Capture the cell that displays the provided text and extract its [x, y] central coordinate. 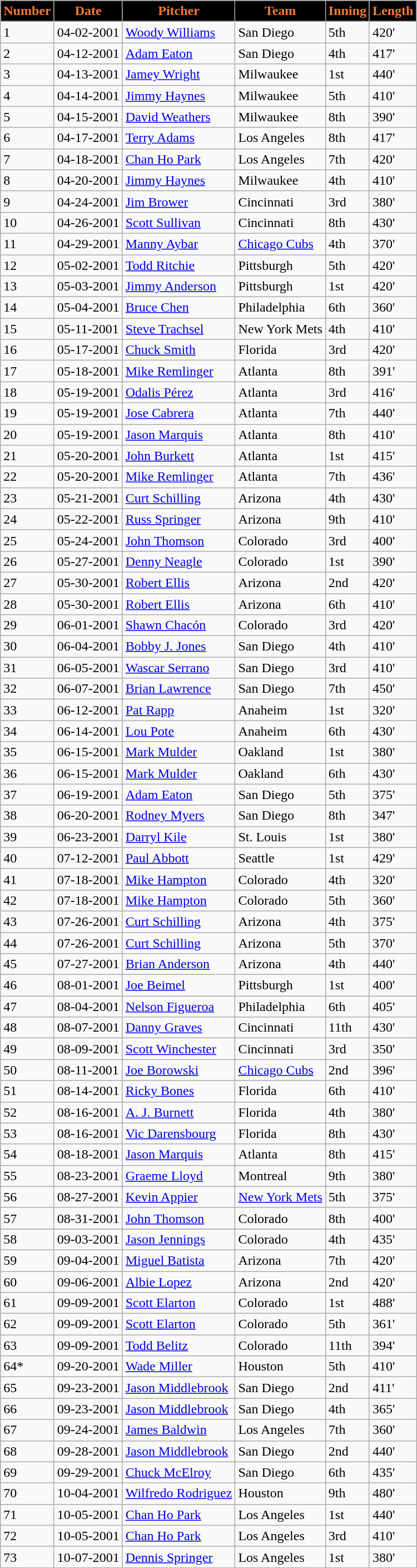
450' [393, 689]
59 [27, 1260]
38 [27, 816]
06-05-2001 [88, 668]
347' [393, 816]
68 [27, 1451]
Russ Springer [179, 519]
71 [27, 1515]
05-03-2001 [88, 287]
70 [27, 1493]
05-27-2001 [88, 561]
A. J. Burnett [179, 1112]
20 [27, 435]
08-11-2001 [88, 1070]
21 [27, 456]
04-02-2001 [88, 32]
04-26-2001 [88, 223]
36 [27, 773]
Jamey Wright [179, 75]
07-12-2001 [88, 858]
2 [27, 53]
429' [393, 858]
60 [27, 1281]
Vic Darensbourg [179, 1133]
44 [27, 943]
09-20-2001 [88, 1367]
04-13-2001 [88, 75]
08-01-2001 [88, 985]
09-28-2001 [88, 1451]
Montreal [280, 1176]
09-06-2001 [88, 1281]
26 [27, 561]
51 [27, 1091]
488' [393, 1303]
Bobby J. Jones [179, 647]
John Burkett [179, 456]
45 [27, 964]
31 [27, 668]
Rodney Myers [179, 816]
06-23-2001 [88, 837]
43 [27, 921]
72 [27, 1536]
10-04-2001 [88, 1493]
361' [393, 1324]
Darryl Kile [179, 837]
06-04-2001 [88, 647]
480' [393, 1493]
Scott Sullivan [179, 223]
50 [27, 1070]
13 [27, 287]
Pitcher [179, 11]
08-07-2001 [88, 1028]
41 [27, 879]
Wade Miller [179, 1367]
67 [27, 1430]
33 [27, 710]
65 [27, 1388]
394' [393, 1345]
25 [27, 540]
Graeme Lloyd [179, 1176]
40 [27, 858]
04-20-2001 [88, 180]
18 [27, 392]
365' [393, 1409]
06-07-2001 [88, 689]
04-24-2001 [88, 201]
16 [27, 350]
Wascar Serrano [179, 668]
Paul Abbott [179, 858]
08-04-2001 [88, 1007]
Denny Neagle [179, 561]
06-14-2001 [88, 731]
7 [27, 159]
06-01-2001 [88, 625]
Todd Ritchie [179, 265]
05-22-2001 [88, 519]
61 [27, 1303]
19 [27, 413]
05-21-2001 [88, 498]
Joe Beimel [179, 985]
04-17-2001 [88, 138]
34 [27, 731]
9 [27, 201]
22 [27, 477]
05-02-2001 [88, 265]
17 [27, 371]
09-29-2001 [88, 1472]
Todd Belitz [179, 1345]
30 [27, 647]
63 [27, 1345]
39 [27, 837]
06-19-2001 [88, 795]
28 [27, 604]
Scott Winchester [179, 1049]
69 [27, 1472]
Wilfredo Rodriguez [179, 1493]
Woody Williams [179, 32]
Odalis Pérez [179, 392]
5 [27, 117]
05-04-2001 [88, 308]
04-29-2001 [88, 244]
Danny Graves [179, 1028]
66 [27, 1409]
Jason Jennings [179, 1239]
55 [27, 1176]
David Weathers [179, 117]
350' [393, 1049]
Bruce Chen [179, 308]
11 [27, 244]
391' [393, 371]
Seattle [280, 858]
3 [27, 75]
07-27-2001 [88, 964]
27 [27, 583]
Number [27, 11]
10-07-2001 [88, 1557]
42 [27, 900]
57 [27, 1218]
416' [393, 392]
Jim Brower [179, 201]
10 [27, 223]
15 [27, 329]
05-18-2001 [88, 371]
Jimmy Anderson [179, 287]
73 [27, 1557]
08-14-2001 [88, 1091]
05-11-2001 [88, 329]
James Baldwin [179, 1430]
Albie Lopez [179, 1281]
05-17-2001 [88, 350]
08-31-2001 [88, 1218]
08-18-2001 [88, 1155]
47 [27, 1007]
Team [280, 11]
Joe Borowski [179, 1070]
24 [27, 519]
Terry Adams [179, 138]
04-15-2001 [88, 117]
08-27-2001 [88, 1197]
411' [393, 1388]
29 [27, 625]
Length [393, 11]
1 [27, 32]
08-23-2001 [88, 1176]
37 [27, 795]
Ricky Bones [179, 1091]
58 [27, 1239]
62 [27, 1324]
Steve Trachsel [179, 329]
Miguel Batista [179, 1260]
396' [393, 1070]
12 [27, 265]
Inning [347, 11]
23 [27, 498]
06-20-2001 [88, 816]
Brian Lawrence [179, 689]
Kevin Appier [179, 1197]
Brian Anderson [179, 964]
436' [393, 477]
Chuck McElroy [179, 1472]
35 [27, 752]
08-09-2001 [88, 1049]
04-12-2001 [88, 53]
52 [27, 1112]
46 [27, 985]
64* [27, 1367]
Dennis Springer [179, 1557]
Lou Pote [179, 731]
Manny Aybar [179, 244]
48 [27, 1028]
49 [27, 1049]
09-24-2001 [88, 1430]
4 [27, 96]
Pat Rapp [179, 710]
Jose Cabrera [179, 413]
04-18-2001 [88, 159]
56 [27, 1197]
04-14-2001 [88, 96]
09-04-2001 [88, 1260]
8 [27, 180]
Nelson Figueroa [179, 1007]
6 [27, 138]
53 [27, 1133]
54 [27, 1155]
St. Louis [280, 837]
32 [27, 689]
05-24-2001 [88, 540]
06-12-2001 [88, 710]
14 [27, 308]
Shawn Chacón [179, 625]
09-03-2001 [88, 1239]
Date [88, 11]
405' [393, 1007]
Chuck Smith [179, 350]
